Return (X, Y) of the center of cell containing provided text 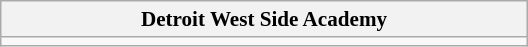
Detroit West Side Academy (264, 18)
